Return [X, Y] of the center of cell containing provided text 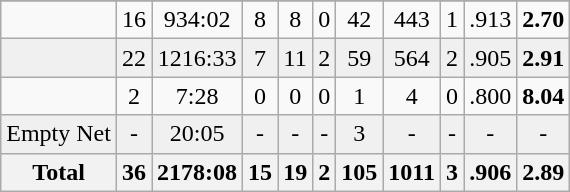
20:05 [198, 134]
36 [134, 172]
2.70 [544, 20]
105 [360, 172]
11 [296, 58]
1011 [412, 172]
19 [296, 172]
Total [59, 172]
4 [412, 96]
564 [412, 58]
42 [360, 20]
59 [360, 58]
.906 [490, 172]
2.89 [544, 172]
Empty Net [59, 134]
15 [260, 172]
.800 [490, 96]
2.91 [544, 58]
443 [412, 20]
22 [134, 58]
.913 [490, 20]
934:02 [198, 20]
2178:08 [198, 172]
7:28 [198, 96]
7 [260, 58]
16 [134, 20]
1216:33 [198, 58]
.905 [490, 58]
8.04 [544, 96]
